Detect which cell encompasses the target text, then output its (X, Y) center coordinate. 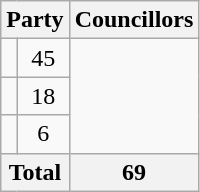
Party (35, 20)
69 (134, 172)
45 (43, 58)
Councillors (134, 20)
18 (43, 96)
Total (35, 172)
6 (43, 134)
